Find where the given text appears and provide that cell's center as (X, Y) coordinate. 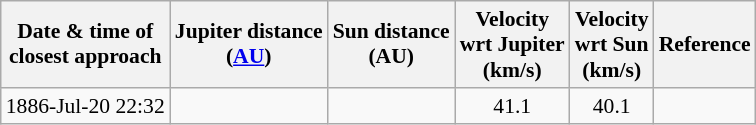
Velocitywrt Jupiter(km/s) (512, 44)
Jupiter distance(AU) (249, 44)
1886-Jul-20 22:32 (86, 106)
Reference (705, 44)
40.1 (612, 106)
Sun distance(AU) (392, 44)
Date & time ofclosest approach (86, 44)
41.1 (512, 106)
Velocitywrt Sun(km/s) (612, 44)
